Pinpoint the cell where the given text exists, returning its (x, y) midpoint coordinate. 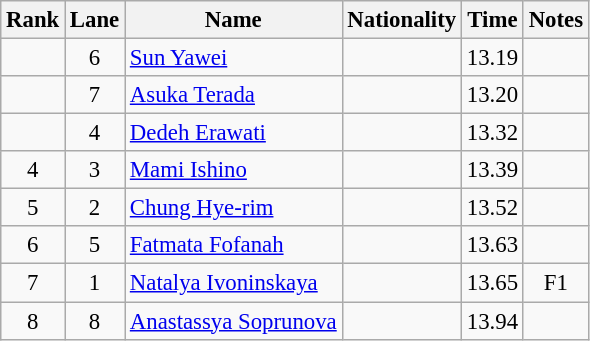
F1 (556, 283)
Nationality (402, 20)
Notes (556, 20)
13.39 (492, 170)
1 (95, 283)
Chung Hye-rim (234, 208)
13.94 (492, 321)
13.52 (492, 208)
Anastassya Soprunova (234, 321)
Lane (95, 20)
Dedeh Erawati (234, 133)
13.65 (492, 283)
Mami Ishino (234, 170)
2 (95, 208)
Rank (33, 20)
Asuka Terada (234, 95)
13.20 (492, 95)
Natalya Ivoninskaya (234, 283)
Name (234, 20)
Sun Yawei (234, 58)
Time (492, 20)
13.63 (492, 245)
3 (95, 170)
Fatmata Fofanah (234, 245)
13.32 (492, 133)
13.19 (492, 58)
